Pinpoint the cell where the given text exists, returning its [X, Y] midpoint coordinate. 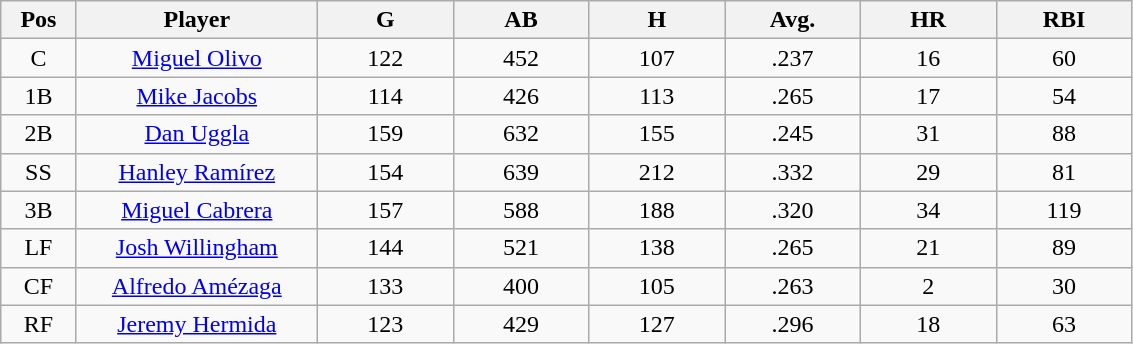
127 [657, 324]
Player [196, 20]
1B [38, 96]
54 [1064, 96]
639 [521, 172]
.332 [793, 172]
122 [385, 58]
105 [657, 286]
Mike Jacobs [196, 96]
159 [385, 134]
212 [657, 172]
16 [928, 58]
107 [657, 58]
63 [1064, 324]
60 [1064, 58]
588 [521, 210]
AB [521, 20]
157 [385, 210]
C [38, 58]
.263 [793, 286]
426 [521, 96]
144 [385, 248]
138 [657, 248]
400 [521, 286]
154 [385, 172]
Jeremy Hermida [196, 324]
123 [385, 324]
RF [38, 324]
CF [38, 286]
.237 [793, 58]
Josh Willingham [196, 248]
2 [928, 286]
RBI [1064, 20]
Hanley Ramírez [196, 172]
188 [657, 210]
Miguel Cabrera [196, 210]
Dan Uggla [196, 134]
88 [1064, 134]
LF [38, 248]
.296 [793, 324]
632 [521, 134]
81 [1064, 172]
Alfredo Amézaga [196, 286]
119 [1064, 210]
H [657, 20]
31 [928, 134]
.245 [793, 134]
18 [928, 324]
HR [928, 20]
21 [928, 248]
Miguel Olivo [196, 58]
2B [38, 134]
SS [38, 172]
Avg. [793, 20]
Pos [38, 20]
30 [1064, 286]
89 [1064, 248]
521 [521, 248]
34 [928, 210]
155 [657, 134]
17 [928, 96]
114 [385, 96]
G [385, 20]
429 [521, 324]
452 [521, 58]
.320 [793, 210]
3B [38, 210]
29 [928, 172]
133 [385, 286]
113 [657, 96]
